Locate the cell with the specified text and output its (X, Y) center coordinate. 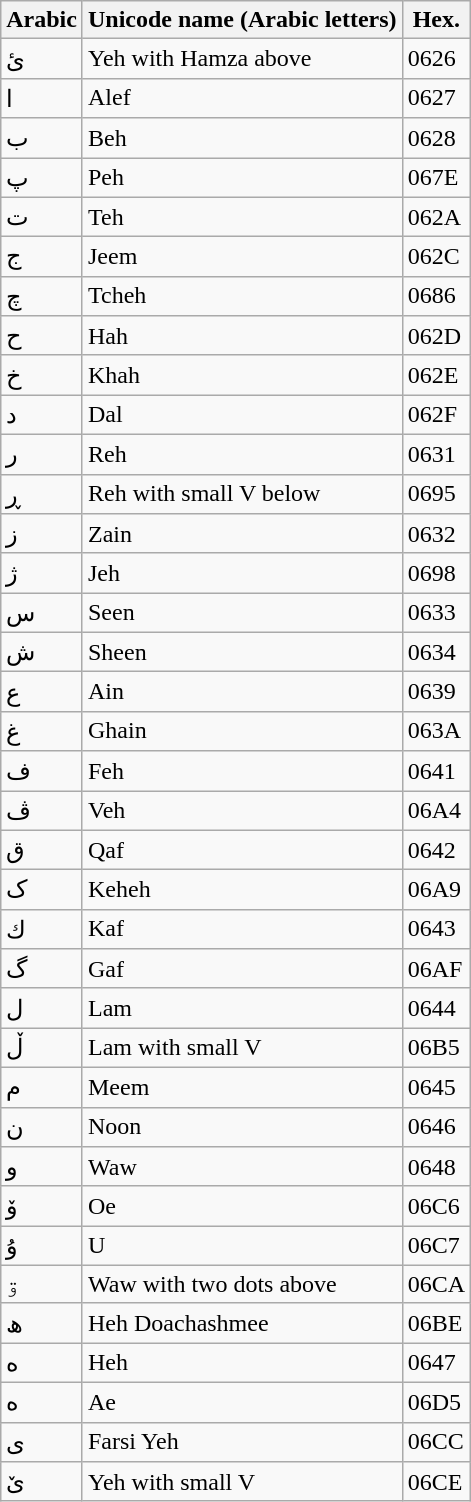
ۊ (42, 1284)
Gaf (242, 969)
ا (42, 98)
Khah (242, 375)
0628 (436, 138)
0632 (436, 534)
Lam with small V (242, 1048)
0626 (436, 59)
ە (42, 1402)
ڵ (42, 1048)
ل (42, 1008)
Kaf (242, 929)
Yeh with Hamza above (242, 59)
ب (42, 138)
Jeem (242, 257)
06AF (436, 969)
ر (42, 454)
Seen (242, 613)
ن (42, 1127)
Sheen (242, 652)
Beh (242, 138)
Arabic (42, 20)
ڤ (42, 810)
Zain (242, 534)
0645 (436, 1087)
Hex. (436, 20)
06CA (436, 1284)
Ghain (242, 731)
ك (42, 929)
Oe (242, 1206)
ه (42, 1363)
06D5 (436, 1402)
0647 (436, 1363)
0641 (436, 771)
Meem (242, 1087)
ژ (42, 573)
ھ (42, 1323)
Jeh (242, 573)
062D (436, 336)
Waw with two dots above (242, 1284)
Dal (242, 415)
ح (42, 336)
Waw (242, 1167)
پ (42, 178)
0639 (436, 692)
ک (42, 890)
گ (42, 969)
0643 (436, 929)
ئ (42, 59)
Yeh with small V (242, 1482)
0698 (436, 573)
0633 (436, 613)
0627 (436, 98)
06A9 (436, 890)
062A (436, 217)
Noon (242, 1127)
ۆ (42, 1206)
ع (42, 692)
م (42, 1087)
0686 (436, 296)
ی (42, 1442)
ش (42, 652)
ف (42, 771)
Ain (242, 692)
062F (436, 415)
Veh (242, 810)
06BE (436, 1323)
067E (436, 178)
Heh (242, 1363)
Teh (242, 217)
U (242, 1246)
ج (42, 257)
چ (42, 296)
Tcheh (242, 296)
0644 (436, 1008)
Peh (242, 178)
062C (436, 257)
و (42, 1167)
06CE (436, 1482)
0695 (436, 494)
0631 (436, 454)
06C6 (436, 1206)
Lam (242, 1008)
Heh Doachashmee (242, 1323)
0642 (436, 850)
س (42, 613)
062E (436, 375)
غ (42, 731)
Keheh (242, 890)
063A (436, 731)
Reh (242, 454)
0648 (436, 1167)
ۇ (42, 1246)
Alef (242, 98)
خ (42, 375)
06B5 (436, 1048)
ق (42, 850)
Qaf (242, 850)
Feh (242, 771)
د (42, 415)
Reh with small V below (242, 494)
0634 (436, 652)
0646 (436, 1127)
06C7 (436, 1246)
ت (42, 217)
06CC (436, 1442)
Ae (242, 1402)
Hah (242, 336)
06A4 (436, 810)
ڕ (42, 494)
ز (42, 534)
Farsi Yeh (242, 1442)
ێ (42, 1482)
Unicode name (Arabic letters) (242, 20)
